Return [x, y] of the center of cell containing provided text 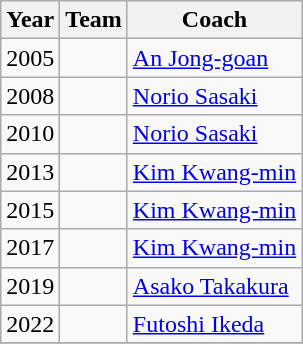
Futoshi Ikeda [214, 324]
Coach [214, 20]
2015 [30, 210]
2019 [30, 286]
2010 [30, 134]
2017 [30, 248]
2008 [30, 96]
2013 [30, 172]
Year [30, 20]
2022 [30, 324]
An Jong-goan [214, 58]
2005 [30, 58]
Asako Takakura [214, 286]
Team [94, 20]
